Determine the [X, Y] coordinate at the center of the cell enclosing the given text.  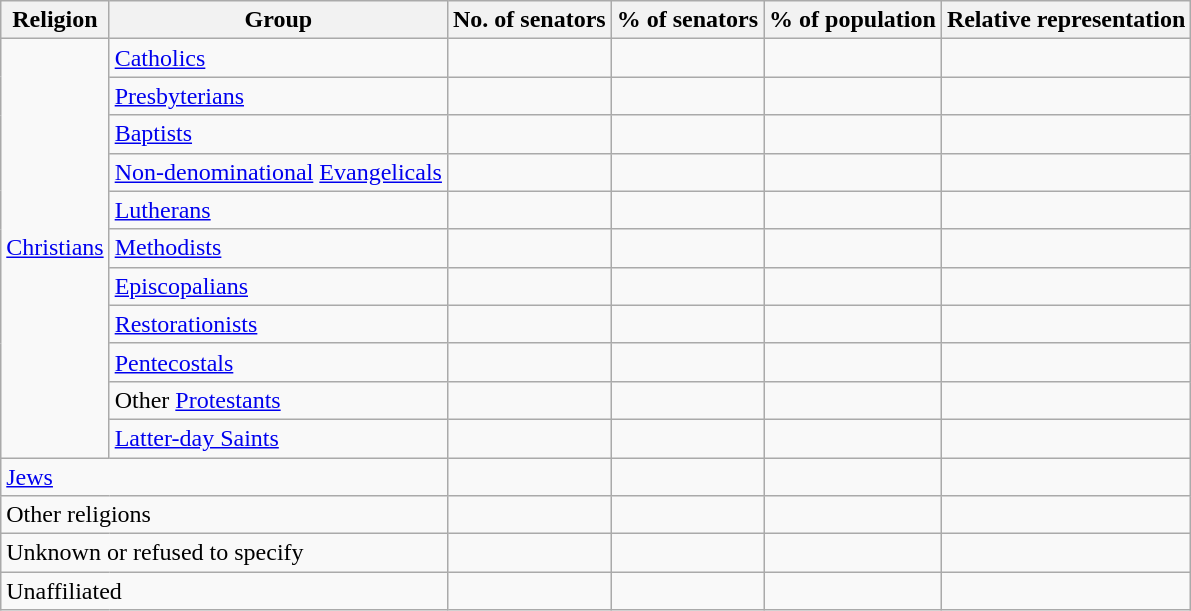
Non-denominational Evangelicals [278, 172]
Presbyterians [278, 96]
Christians [55, 248]
Other religions [224, 515]
% of population [853, 20]
Latter-day Saints [278, 438]
Baptists [278, 134]
Religion [55, 20]
Methodists [278, 248]
Jews [224, 477]
Pentecostals [278, 362]
Catholics [278, 58]
Relative representation [1066, 20]
Unknown or refused to specify [224, 553]
Episcopalians [278, 286]
Group [278, 20]
Other Protestants [278, 400]
Lutherans [278, 210]
Unaffiliated [224, 591]
Restorationists [278, 324]
No. of senators [529, 20]
% of senators [687, 20]
